Detect which cell encompasses the target text, then output its (x, y) center coordinate. 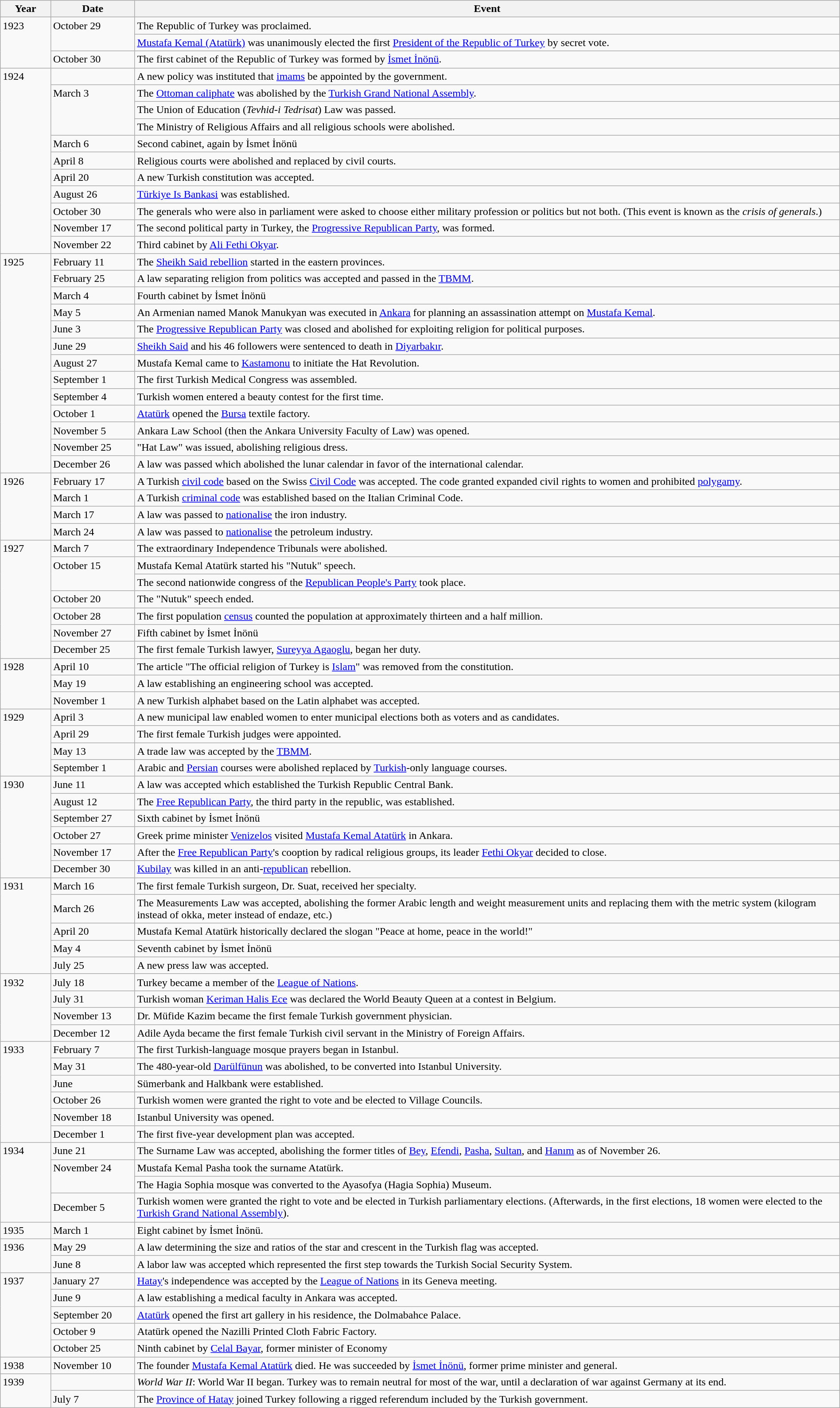
Adile Ayda became the first female Turkish civil servant in the Ministry of Foreign Affairs. (487, 1033)
The first five-year development plan was accepted. (487, 1134)
A Turkish civil code based on the Swiss Civil Code was accepted. The code granted expanded civil rights to women and prohibited polygamy. (487, 481)
The first Turkish Medical Congress was assembled. (487, 380)
After the Free Republican Party's cooption by radical religious groups, its leader Fethi Okyar decided to close. (487, 852)
April 3 (92, 717)
June 11 (92, 785)
June 3 (92, 329)
Istanbul University was opened. (487, 1117)
Turkish women were granted the right to vote and be elected to Village Councils. (487, 1100)
The first population census counted the population at approximately thirteen and a half million. (487, 616)
Ankara Law School (then the Ankara University Faculty of Law) was opened. (487, 430)
The first Turkish-language mosque prayers began in Istanbul. (487, 1050)
A new Turkish constitution was accepted. (487, 177)
June 29 (92, 346)
Sixth cabinet by İsmet İnönü (487, 819)
Hatay's independence was accepted by the League of Nations in its Geneva meeting. (487, 1281)
Date (92, 9)
October 25 (92, 1349)
March 16 (92, 886)
November 10 (92, 1365)
A law was accepted which established the Turkish Republic Central Bank. (487, 785)
July 18 (92, 982)
1923 (26, 43)
Ninth cabinet by Celal Bayar, former minister of Economy (487, 1349)
A new policy was instituted that imams be appointed by the government. (487, 76)
A law determining the size and ratios of the star and crescent in the Turkish flag was accepted. (487, 1247)
1924 (26, 160)
February 17 (92, 481)
March 6 (92, 144)
The "Nutuk" speech ended. (487, 599)
April 29 (92, 734)
October 9 (92, 1332)
Mustafa Kemal (Atatürk) was unanimously elected the first President of the Republic of Turkey by secret vote. (487, 43)
The Hagia Sophia mosque was converted to the Ayasofya (Hagia Sophia) Museum. (487, 1185)
Dr. Müfide Kazim became the first female Turkish government physician. (487, 1016)
Turkey became a member of the League of Nations. (487, 982)
Religious courts were abolished and replaced by civil courts. (487, 160)
January 27 (92, 1281)
1932 (26, 1007)
The second political party in Turkey, the Progressive Republican Party, was formed. (487, 228)
A law was passed which abolished the lunar calendar in favor of the international calendar. (487, 464)
The first cabinet of the Republic of Turkey was formed by İsmet İnönü. (487, 59)
March 4 (92, 296)
Event (487, 9)
An Armenian named Manok Manukyan was executed in Ankara for planning an assassination attempt on Mustafa Kemal. (487, 312)
The first female Turkish lawyer, Sureyya Agaoglu, began her duty. (487, 650)
October 26 (92, 1100)
Greek prime minister Venizelos visited Mustafa Kemal Atatürk in Ankara. (487, 835)
The first female Turkish surgeon, Dr. Suat, received her specialty. (487, 886)
October 29 (92, 34)
February 25 (92, 279)
The second nationwide congress of the Republican People's Party took place. (487, 582)
Sümerbank and Halkbank were established. (487, 1084)
Atatürk opened the Bursa textile factory. (487, 413)
Seventh cabinet by İsmet İnönü (487, 948)
March 24 (92, 532)
March 3 (92, 110)
May 31 (92, 1067)
The Sheikh Said rebellion started in the eastern provinces. (487, 262)
Atatürk opened the first art gallery in his residence, the Dolmabahce Palace. (487, 1315)
1936 (26, 1256)
May 5 (92, 312)
June 8 (92, 1264)
Mustafa Kemal Pasha took the surname Atatürk. (487, 1168)
July 7 (92, 1399)
August 12 (92, 802)
The Ministry of Religious Affairs and all religious schools were abolished. (487, 127)
Eight cabinet by İsmet İnönü. (487, 1230)
1931 (26, 925)
September 4 (92, 397)
1927 (26, 599)
March 7 (92, 549)
A new press law was accepted. (487, 965)
The Ottoman caliphate was abolished by the Turkish Grand National Assembly. (487, 93)
Kubilay was killed in an anti-republican rebellion. (487, 869)
October 1 (92, 413)
June 9 (92, 1298)
The Union of Education (Tevhid-i Tedrisat) Law was passed. (487, 110)
May 13 (92, 751)
December 30 (92, 869)
Arabic and Persian courses were abolished replaced by Turkish-only language courses. (487, 768)
May 4 (92, 948)
December 1 (92, 1134)
August 27 (92, 363)
Year (26, 9)
1938 (26, 1365)
November 18 (92, 1117)
November 5 (92, 430)
Third cabinet by Ali Fethi Okyar. (487, 245)
Sheikh Said and his 46 followers were sentenced to death in Diyarbakır. (487, 346)
The founder Mustafa Kemal Atatürk died. He was succeeded by İsmet İnönü, former prime minister and general. (487, 1365)
December 12 (92, 1033)
1933 (26, 1092)
February 11 (92, 262)
Mustafa Kemal Atatürk historically declared the slogan "Peace at home, peace in the world!" (487, 932)
"Hat Law" was issued, abolishing religious dress. (487, 447)
June (92, 1084)
December 25 (92, 650)
A law was passed to nationalise the petroleum industry. (487, 532)
The first female Turkish judges were appointed. (487, 734)
1926 (26, 506)
July 25 (92, 965)
1928 (26, 683)
The Republic of Turkey was proclaimed. (487, 26)
The Province of Hatay joined Turkey following a rigged referendum included by the Turkish government. (487, 1399)
March 26 (92, 909)
The extraordinary Independence Tribunals were abolished. (487, 549)
December 5 (92, 1207)
Türkiye Is Bankasi was established. (487, 194)
Turkish women entered a beauty contest for the first time. (487, 397)
The Free Republican Party, the third party in the republic, was established. (487, 802)
1935 (26, 1230)
A law was passed to nationalise the iron industry. (487, 515)
November 25 (92, 447)
A law establishing an engineering school was accepted. (487, 683)
A labor law was accepted which represented the first step towards the Turkish Social Security System. (487, 1264)
The 480-year-old Darülfünun was abolished, to be converted into Istanbul University. (487, 1067)
A law separating religion from politics was accepted and passed in the TBMM. (487, 279)
November 27 (92, 633)
November 1 (92, 700)
October 27 (92, 835)
1925 (26, 363)
November 22 (92, 245)
1930 (26, 827)
February 7 (92, 1050)
September 27 (92, 819)
Mustafa Kemal Atatürk started his "Nutuk" speech. (487, 566)
The Progressive Republican Party was closed and abolished for exploiting religion for political purposes. (487, 329)
August 26 (92, 194)
October 20 (92, 599)
May 29 (92, 1247)
March 17 (92, 515)
1937 (26, 1314)
June 21 (92, 1151)
The article "The official religion of Turkey is Islam" was removed from the constitution. (487, 667)
The Surname Law was accepted, abolishing the former titles of Bey, Efendi, Pasha, Sultan, and Hanım as of November 26. (487, 1151)
1929 (26, 742)
November 24 (92, 1176)
A law establishing a medical faculty in Ankara was accepted. (487, 1298)
A Turkish criminal code was established based on the Italian Criminal Code. (487, 498)
Fifth cabinet by İsmet İnönü (487, 633)
Mustafa Kemal came to Kastamonu to initiate the Hat Revolution. (487, 363)
World War II: World War II began. Turkey was to remain neutral for most of the war, until a declaration of war against Germany at its end. (487, 1382)
November 13 (92, 1016)
A new municipal law enabled women to enter municipal elections both as voters and as candidates. (487, 717)
Atatürk opened the Nazilli Printed Cloth Fabric Factory. (487, 1332)
1934 (26, 1182)
July 31 (92, 999)
Fourth cabinet by İsmet İnönü (487, 296)
A trade law was accepted by the TBMM. (487, 751)
May 19 (92, 683)
1939 (26, 1391)
October 28 (92, 616)
April 8 (92, 160)
October 15 (92, 574)
A new Turkish alphabet based on the Latin alphabet was accepted. (487, 700)
April 10 (92, 667)
Turkish woman Keriman Halis Ece was declared the World Beauty Queen at a contest in Belgium. (487, 999)
September 20 (92, 1315)
Second cabinet, again by İsmet İnönü (487, 144)
December 26 (92, 464)
